Scan for the cell matching the given text and deliver its (x, y) coordinate at center. 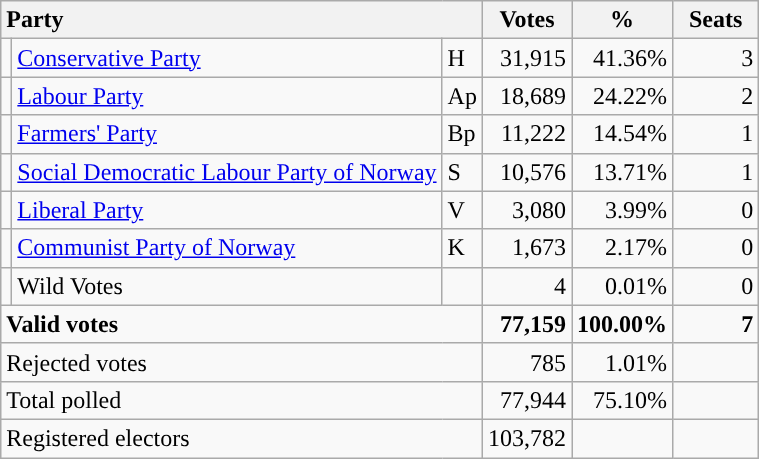
77,944 (526, 400)
18,689 (526, 96)
785 (526, 362)
10,576 (526, 172)
103,782 (526, 438)
Seats (716, 20)
11,222 (526, 134)
3 (716, 58)
K (462, 248)
Conservative Party (227, 58)
3,080 (526, 210)
0.01% (622, 286)
2.17% (622, 248)
Valid votes (242, 324)
14.54% (622, 134)
Ap (462, 96)
24.22% (622, 96)
Rejected votes (242, 362)
13.71% (622, 172)
31,915 (526, 58)
100.00% (622, 324)
H (462, 58)
75.10% (622, 400)
Liberal Party (227, 210)
Social Democratic Labour Party of Norway (227, 172)
Communist Party of Norway (227, 248)
77,159 (526, 324)
Farmers' Party (227, 134)
Total polled (242, 400)
4 (526, 286)
Bp (462, 134)
3.99% (622, 210)
Party (242, 20)
7 (716, 324)
S (462, 172)
1,673 (526, 248)
V (462, 210)
% (622, 20)
1.01% (622, 362)
Labour Party (227, 96)
Votes (526, 20)
Wild Votes (227, 286)
2 (716, 96)
41.36% (622, 58)
Registered electors (242, 438)
